Search for the cell housing the specified text and yield its (X, Y) center coordinate. 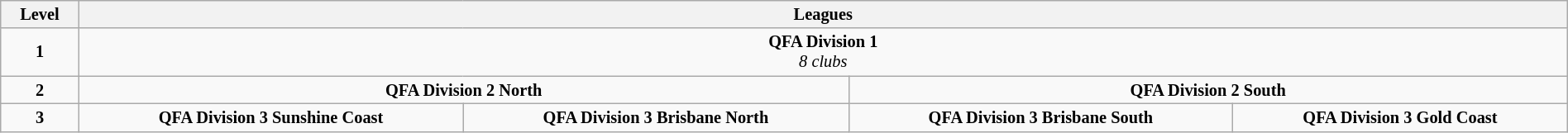
Level (40, 14)
QFA Division 2 North (463, 90)
QFA Division 3 Gold Coast (1401, 117)
1 (40, 52)
Leagues (823, 14)
QFA Division 2 South (1207, 90)
QFA Division 3 Sunshine Coast (271, 117)
3 (40, 117)
QFA Division 3 Brisbane South (1040, 117)
QFA Division 18 clubs (823, 52)
QFA Division 3 Brisbane North (656, 117)
2 (40, 90)
